From the cell containing the given text, extract its center point as [X, Y] coordinate. 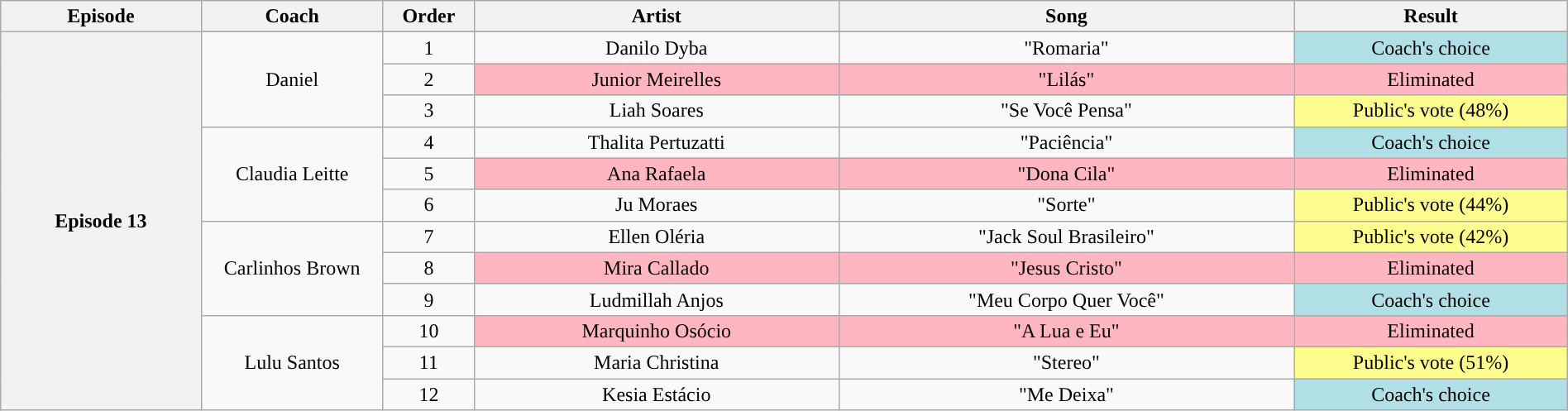
11 [428, 362]
"Meu Corpo Quer Você" [1067, 299]
Song [1067, 17]
Result [1431, 17]
Lulu Santos [292, 362]
7 [428, 237]
Public's vote (44%) [1431, 205]
Maria Christina [657, 362]
Public's vote (51%) [1431, 362]
Claudia Leitte [292, 174]
12 [428, 394]
Public's vote (42%) [1431, 237]
"Jack Soul Brasileiro" [1067, 237]
"Dona Cila" [1067, 174]
10 [428, 331]
1 [428, 48]
Daniel [292, 79]
Ellen Oléria [657, 237]
Episode 13 [101, 222]
Ju Moraes [657, 205]
"Romaria" [1067, 48]
"Me Deixa" [1067, 394]
Thalita Pertuzatti [657, 142]
"Jesus Cristo" [1067, 268]
Ana Rafaela [657, 174]
Order [428, 17]
6 [428, 205]
Liah Soares [657, 111]
Public's vote (48%) [1431, 111]
8 [428, 268]
"Lilás" [1067, 79]
Kesia Estácio [657, 394]
4 [428, 142]
Marquinho Osócio [657, 331]
2 [428, 79]
Coach [292, 17]
"Sorte" [1067, 205]
Danilo Dyba [657, 48]
Mira Callado [657, 268]
9 [428, 299]
"A Lua e Eu" [1067, 331]
"Se Você Pensa" [1067, 111]
Ludmillah Anjos [657, 299]
"Paciência" [1067, 142]
Carlinhos Brown [292, 268]
Junior Meirelles [657, 79]
"Stereo" [1067, 362]
5 [428, 174]
3 [428, 111]
Artist [657, 17]
Episode [101, 17]
